Locate the cell with the specified text and output its (X, Y) center coordinate. 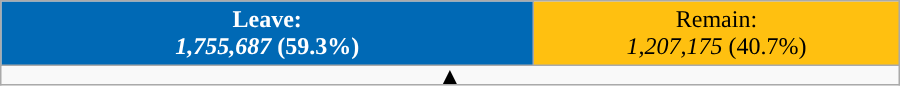
Leave:1,755,687 (59.3%) (268, 34)
Remain: 1,207,175 (40.7%) (717, 34)
